Scan for the cell matching the given text and deliver its [X, Y] coordinate at center. 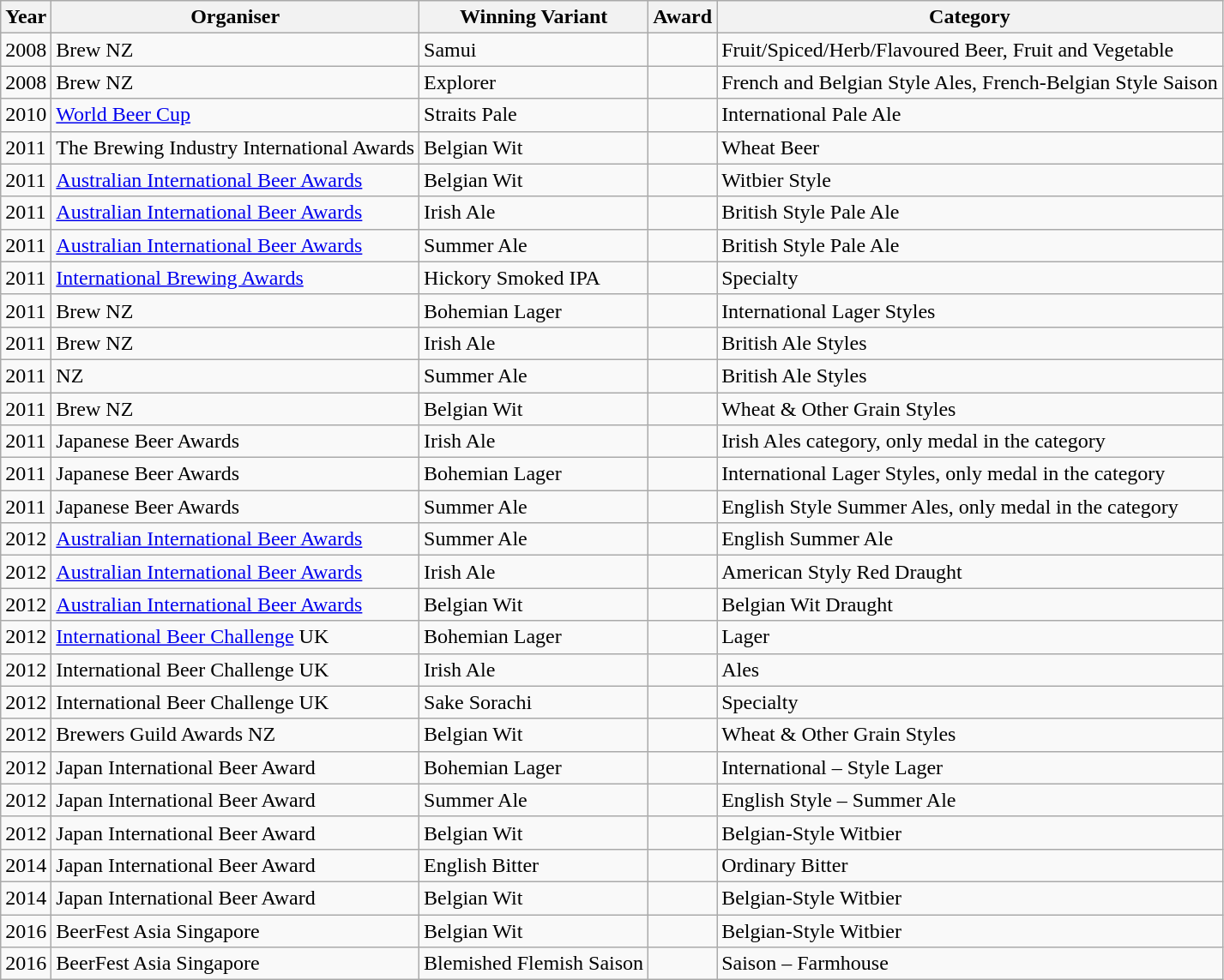
International Lager Styles, only medal in the category [970, 474]
Hickory Smoked IPA [534, 278]
Irish Ales category, only medal in the category [970, 442]
Fruit/Spiced/Herb/Flavoured Beer, Fruit and Vegetable [970, 50]
World Beer Cup [235, 115]
Blemished Flemish Saison [534, 964]
International – Style Lager [970, 767]
NZ [235, 376]
Straits Pale [534, 115]
International Pale Ale [970, 115]
Category [970, 17]
English Bitter [534, 865]
Organiser [235, 17]
International Lager Styles [970, 310]
2010 [26, 115]
Wheat Beer [970, 147]
Ales [970, 670]
Award [683, 17]
French and Belgian Style Ales, French-Belgian Style Saison [970, 82]
Ordinary Bitter [970, 865]
International Brewing Awards [235, 278]
Year [26, 17]
English Style – Summer Ale [970, 800]
American Styly Red Draught [970, 572]
Witbier Style [970, 180]
English Style Summer Ales, only medal in the category [970, 507]
Belgian Wit Draught [970, 604]
Winning Variant [534, 17]
Lager [970, 637]
Brewers Guild Awards NZ [235, 735]
Sake Sorachi [534, 702]
Samui [534, 50]
The Brewing Industry International Awards [235, 147]
English Summer Ale [970, 539]
Explorer [534, 82]
Saison – Farmhouse [970, 964]
